Return (X, Y) of the center of cell containing provided text 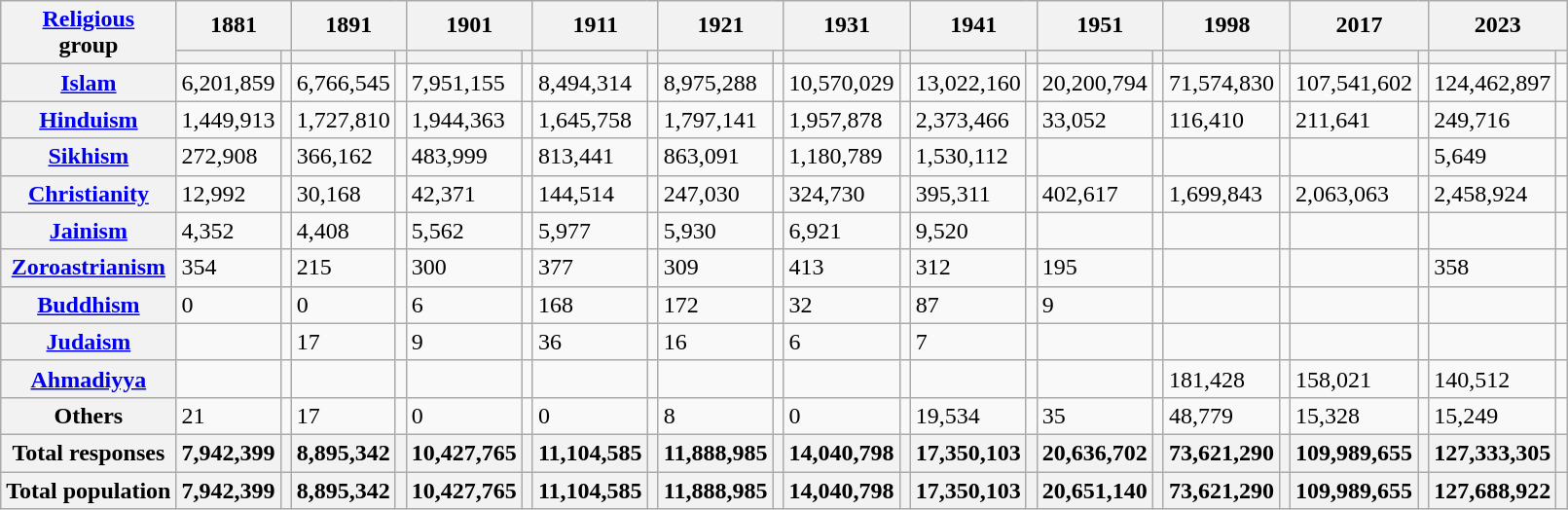
5,930 (715, 231)
1951 (1100, 25)
863,091 (715, 157)
140,512 (1493, 379)
19,534 (967, 416)
158,021 (1355, 379)
1,727,810 (343, 120)
2,373,466 (967, 120)
1921 (720, 25)
Total responses (89, 453)
Buddhism (89, 305)
1,797,141 (715, 120)
Religiousgroup (89, 33)
42,371 (463, 194)
395,311 (967, 194)
32 (841, 305)
87 (967, 305)
Judaism (89, 342)
5,562 (463, 231)
13,022,160 (967, 83)
33,052 (1094, 120)
1891 (348, 25)
2017 (1360, 25)
211,641 (1355, 120)
20,200,794 (1094, 83)
Jainism (89, 231)
36 (590, 342)
215 (343, 268)
5,649 (1493, 157)
16 (715, 342)
272,908 (228, 157)
20,636,702 (1094, 453)
116,410 (1221, 120)
10,570,029 (841, 83)
181,428 (1221, 379)
Others (89, 416)
12,992 (228, 194)
20,651,140 (1094, 490)
7 (967, 342)
Sikhism (89, 157)
127,333,305 (1493, 453)
413 (841, 268)
15,328 (1355, 416)
2023 (1498, 25)
1901 (469, 25)
Christianity (89, 194)
358 (1493, 268)
354 (228, 268)
1,180,789 (841, 157)
144,514 (590, 194)
1,699,843 (1221, 194)
4,408 (343, 231)
1,944,363 (463, 120)
312 (967, 268)
324,730 (841, 194)
1911 (596, 25)
1,530,112 (967, 157)
21 (228, 416)
1941 (973, 25)
4,352 (228, 231)
2,063,063 (1355, 194)
Total population (89, 490)
Ahmadiyya (89, 379)
107,541,602 (1355, 83)
8,494,314 (590, 83)
35 (1094, 416)
6,921 (841, 231)
1881 (234, 25)
Zoroastrianism (89, 268)
300 (463, 268)
Islam (89, 83)
15,249 (1493, 416)
172 (715, 305)
1,645,758 (590, 120)
Hinduism (89, 120)
8 (715, 416)
30,168 (343, 194)
1,957,878 (841, 120)
195 (1094, 268)
6,201,859 (228, 83)
249,716 (1493, 120)
8,975,288 (715, 83)
1,449,913 (228, 120)
1998 (1226, 25)
377 (590, 268)
5,977 (590, 231)
483,999 (463, 157)
168 (590, 305)
127,688,922 (1493, 490)
7,951,155 (463, 83)
402,617 (1094, 194)
2,458,924 (1493, 194)
1931 (847, 25)
813,441 (590, 157)
124,462,897 (1493, 83)
309 (715, 268)
366,162 (343, 157)
9,520 (967, 231)
71,574,830 (1221, 83)
247,030 (715, 194)
48,779 (1221, 416)
6,766,545 (343, 83)
